Pinpoint the cell where the given text exists, returning its [X, Y] midpoint coordinate. 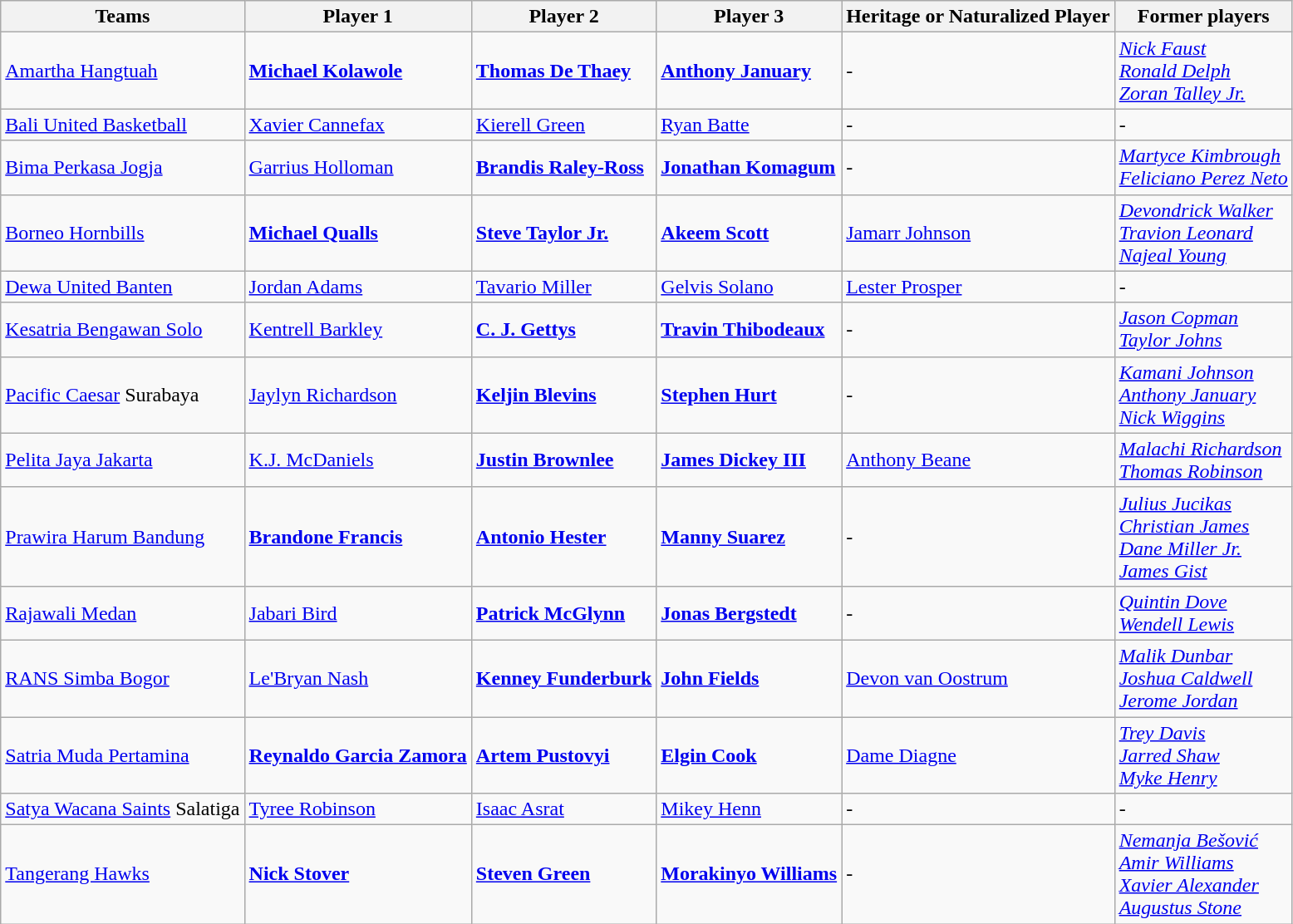
Pelita Jaya Jakarta [123, 460]
Steven Green [563, 874]
Dame Diagne [979, 754]
RANS Simba Bogor [123, 678]
Steve Taylor Jr. [563, 233]
Bali United Basketball [123, 125]
Michael Kolawole [357, 71]
Tangerang Hawks [123, 874]
Jonathan Komagum [750, 168]
Anthony January [750, 71]
Mikey Henn [750, 809]
Michael Qualls [357, 233]
Pacific Caesar Surabaya [123, 395]
Former players [1203, 17]
Player 3 [750, 17]
Kentrell Barkley [357, 329]
Player 1 [357, 17]
Manny Suarez [750, 537]
Player 2 [563, 17]
Jaylyn Richardson [357, 395]
Kenney Funderburk [563, 678]
Anthony Beane [979, 460]
Prawira Harum Bandung [123, 537]
Julius Jucikas Christian James Dane Miller Jr. James Gist [1203, 537]
Justin Brownlee [563, 460]
Artem Pustovyi [563, 754]
Heritage or Naturalized Player [979, 17]
Satya Wacana Saints Salatiga [123, 809]
Jordan Adams [357, 287]
Stephen Hurt [750, 395]
Dewa United Banten [123, 287]
Devon van Oostrum [979, 678]
John Fields [750, 678]
Akeem Scott [750, 233]
Quintin Dove Wendell Lewis [1203, 613]
Ryan Batte [750, 125]
Borneo Hornbills [123, 233]
Garrius Holloman [357, 168]
Le'Bryan Nash [357, 678]
Travin Thibodeaux [750, 329]
Lester Prosper [979, 287]
Elgin Cook [750, 754]
Isaac Asrat [563, 809]
Nick Faust Ronald Delph Zoran Talley Jr. [1203, 71]
Nemanja Bešović Amir Williams Xavier Alexander Augustus Stone [1203, 874]
Kierell Green [563, 125]
Devondrick Walker Travion Leonard Najeal Young [1203, 233]
Kamani Johnson Anthony January Nick Wiggins [1203, 395]
Thomas De Thaey [563, 71]
Brandone Francis [357, 537]
Brandis Raley-Ross [563, 168]
K.J. McDaniels [357, 460]
Jason Copman Taylor Johns [1203, 329]
Jabari Bird [357, 613]
Tavario Miller [563, 287]
Xavier Cannefax [357, 125]
Tyree Robinson [357, 809]
Nick Stover [357, 874]
Teams [123, 17]
Morakinyo Williams [750, 874]
Kesatria Bengawan Solo [123, 329]
Satria Muda Pertamina [123, 754]
Antonio Hester [563, 537]
Gelvis Solano [750, 287]
Malik Dunbar Joshua Caldwell Jerome Jordan [1203, 678]
Jonas Bergstedt [750, 613]
Martyce Kimbrough Feliciano Perez Neto [1203, 168]
Patrick McGlynn [563, 613]
Amartha Hangtuah [123, 71]
James Dickey III [750, 460]
Trey Davis Jarred Shaw Myke Henry [1203, 754]
Bima Perkasa Jogja [123, 168]
C. J. Gettys [563, 329]
Rajawali Medan [123, 613]
Reynaldo Garcia Zamora [357, 754]
Jamarr Johnson [979, 233]
Keljin Blevins [563, 395]
Malachi Richardson Thomas Robinson [1203, 460]
